Scan for the cell matching the given text and deliver its [X, Y] coordinate at center. 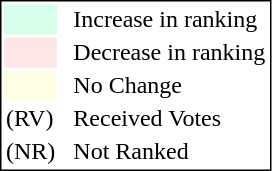
Received Votes [170, 119]
(NR) [30, 151]
Decrease in ranking [170, 53]
Not Ranked [170, 151]
No Change [170, 85]
Increase in ranking [170, 19]
(RV) [30, 119]
